Return the (X, Y) coordinate for the center point of the cell that contains the specified text.  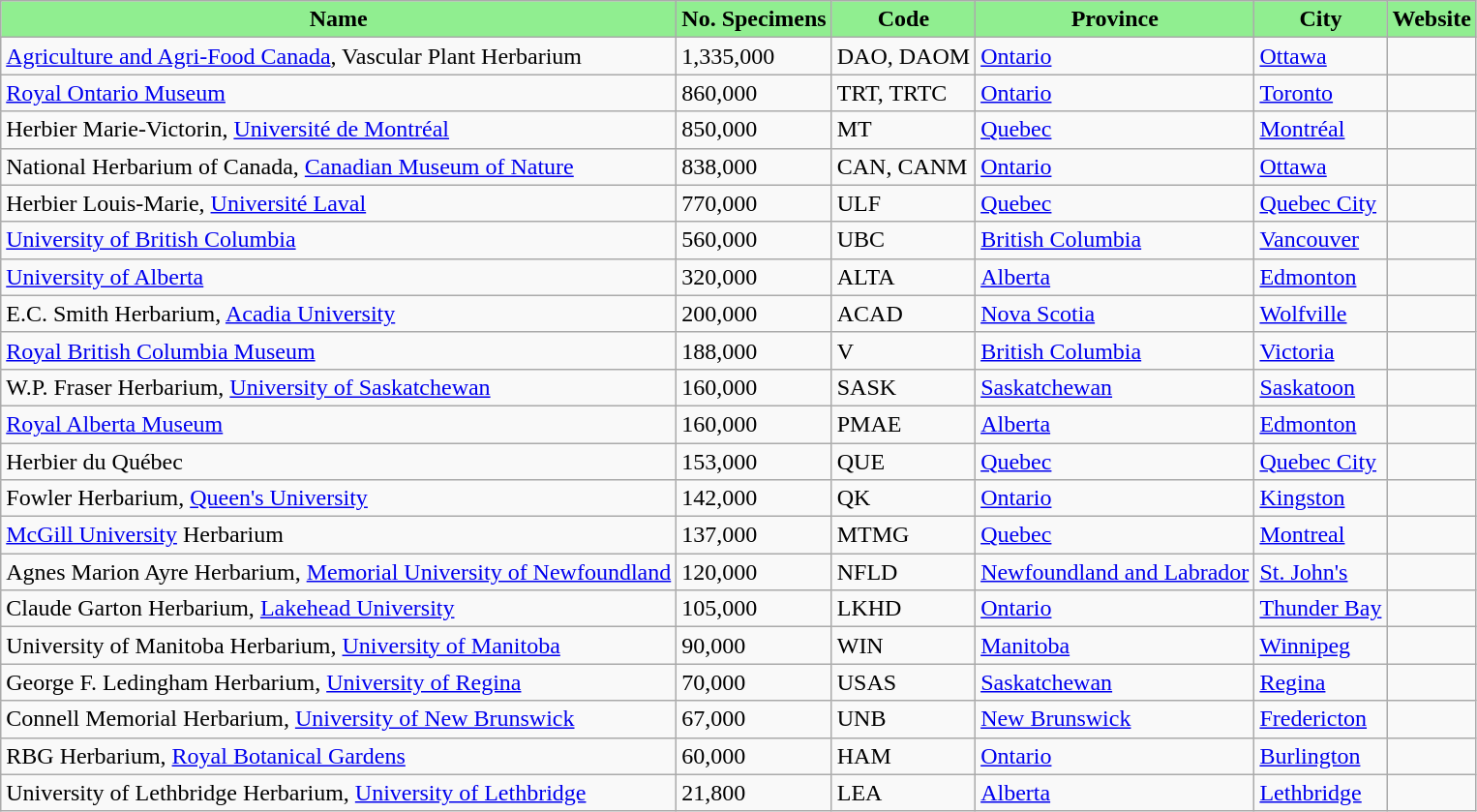
LKHD (903, 609)
137,000 (754, 535)
Newfoundland and Labrador (1115, 572)
Code (903, 19)
QK (903, 498)
Lethbridge (1320, 793)
ALTA (903, 277)
McGill University Herbarium (339, 535)
Agriculture and Agri-Food Canada, Vascular Plant Herbarium (339, 56)
Herbier Louis-Marie, Université Laval (339, 203)
University of Lethbridge Herbarium, University of Lethbridge (339, 793)
Fowler Herbarium, Queen's University (339, 498)
188,000 (754, 350)
E.C. Smith Herbarium, Acadia University (339, 314)
Wolfville (1320, 314)
860,000 (754, 93)
153,000 (754, 462)
St. John's (1320, 572)
Claude Garton Herbarium, Lakehead University (339, 609)
UNB (903, 719)
120,000 (754, 572)
Agnes Marion Ayre Herbarium, Memorial University of Newfoundland (339, 572)
Province (1115, 19)
200,000 (754, 314)
Nova Scotia (1115, 314)
Name (339, 19)
Montréal (1320, 130)
TRT, TRTC (903, 93)
Montreal (1320, 535)
Regina (1320, 682)
90,000 (754, 646)
No. Specimens (754, 19)
Winnipeg (1320, 646)
Herbier du Québec (339, 462)
Thunder Bay (1320, 609)
City (1320, 19)
NFLD (903, 572)
UBC (903, 240)
ULF (903, 203)
Manitoba (1115, 646)
1,335,000 (754, 56)
PMAE (903, 424)
LEA (903, 793)
Fredericton (1320, 719)
770,000 (754, 203)
Website (1432, 19)
21,800 (754, 793)
850,000 (754, 130)
CAN, CANM (903, 166)
HAM (903, 756)
Kingston (1320, 498)
New Brunswick (1115, 719)
University of Manitoba Herbarium, University of Manitoba (339, 646)
MT (903, 130)
Toronto (1320, 93)
V (903, 350)
142,000 (754, 498)
Royal Alberta Museum (339, 424)
Saskatoon (1320, 387)
USAS (903, 682)
QUE (903, 462)
320,000 (754, 277)
WIN (903, 646)
560,000 (754, 240)
Burlington (1320, 756)
838,000 (754, 166)
ACAD (903, 314)
70,000 (754, 682)
Vancouver (1320, 240)
George F. Ledingham Herbarium, University of Regina (339, 682)
University of British Columbia (339, 240)
60,000 (754, 756)
105,000 (754, 609)
Connell Memorial Herbarium, University of New Brunswick (339, 719)
RBG Herbarium, Royal Botanical Gardens (339, 756)
Royal British Columbia Museum (339, 350)
DAO, DAOM (903, 56)
Royal Ontario Museum (339, 93)
University of Alberta (339, 277)
MTMG (903, 535)
National Herbarium of Canada, Canadian Museum of Nature (339, 166)
67,000 (754, 719)
Victoria (1320, 350)
W.P. Fraser Herbarium, University of Saskatchewan (339, 387)
Herbier Marie-Victorin, Université de Montréal (339, 130)
SASK (903, 387)
